Detect which cell encompasses the target text, then output its [X, Y] center coordinate. 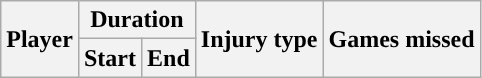
Injury type [259, 39]
Start [110, 58]
End [168, 58]
Duration [136, 20]
Games missed [402, 39]
Player [40, 39]
